Locate the cell with the specified text and output its [X, Y] center coordinate. 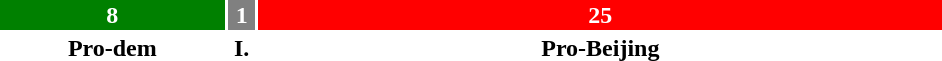
8 [112, 15]
1 [242, 15]
25 [600, 15]
